From the cell containing the given text, extract its center point as (x, y) coordinate. 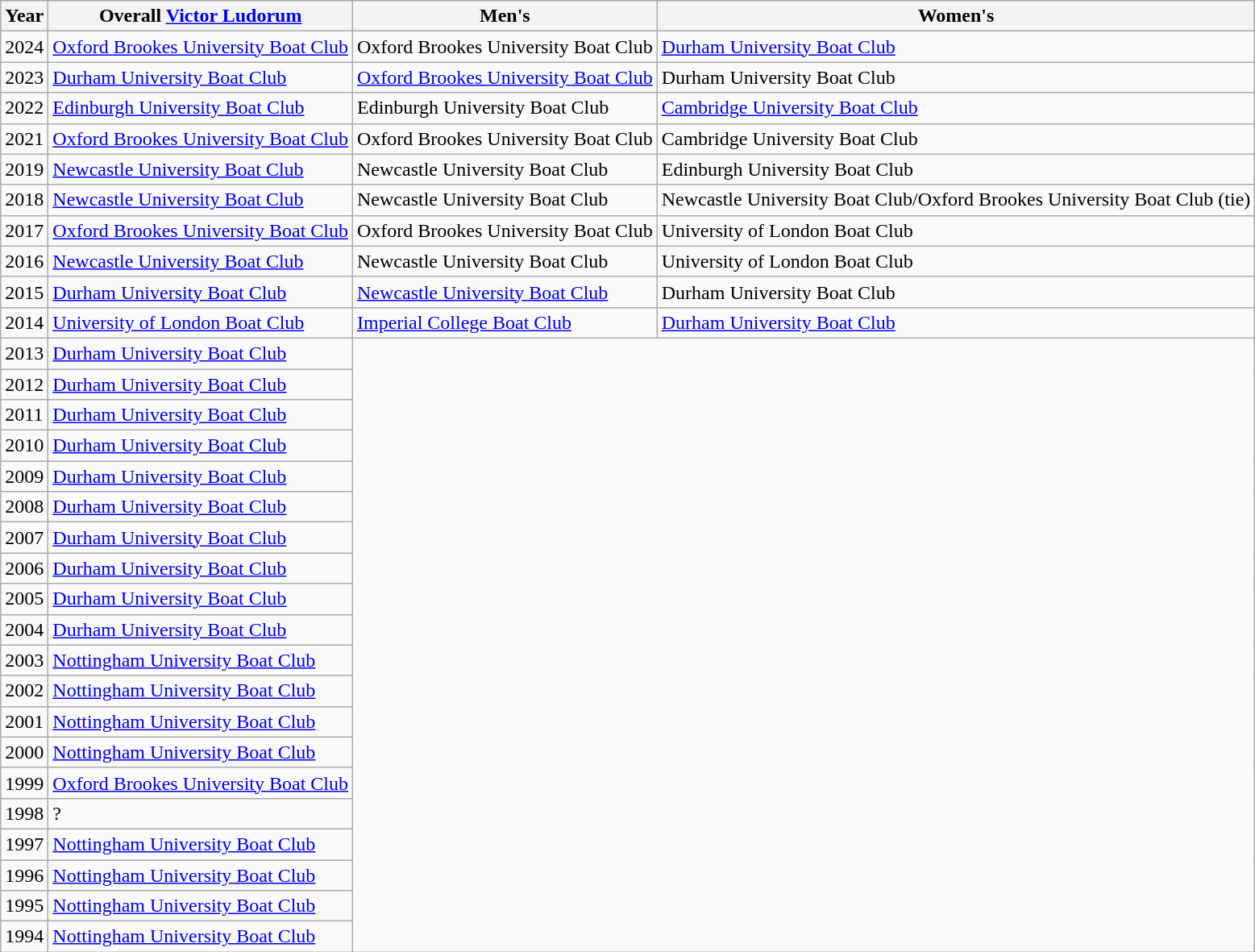
2004 (24, 630)
? (201, 813)
Overall Victor Ludorum (201, 16)
2009 (24, 476)
1996 (24, 875)
1998 (24, 813)
2002 (24, 691)
1995 (24, 906)
2012 (24, 385)
2021 (24, 139)
2024 (24, 47)
2006 (24, 568)
2019 (24, 169)
Women's (956, 16)
1997 (24, 844)
Year (24, 16)
2022 (24, 108)
2000 (24, 752)
1994 (24, 937)
2015 (24, 292)
2003 (24, 660)
2018 (24, 200)
2013 (24, 353)
2007 (24, 538)
2023 (24, 77)
2011 (24, 415)
Imperial College Boat Club (505, 322)
1999 (24, 783)
2008 (24, 507)
2005 (24, 599)
2001 (24, 721)
2010 (24, 446)
Newcastle University Boat Club/Oxford Brookes University Boat Club (tie) (956, 200)
Men's (505, 16)
2014 (24, 322)
2016 (24, 261)
2017 (24, 231)
